Pinpoint the cell where the given text exists, returning its [X, Y] midpoint coordinate. 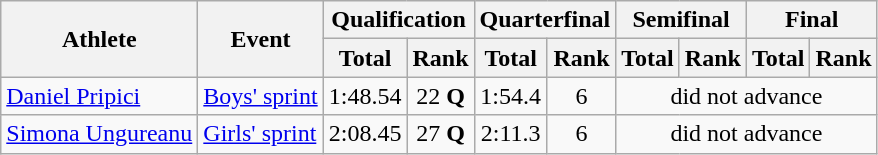
Semifinal [682, 20]
Simona Ungureanu [100, 134]
Event [260, 39]
Qualification [398, 20]
27 Q [440, 134]
Girls' sprint [260, 134]
Boys' sprint [260, 96]
Daniel Pripici [100, 96]
1:48.54 [365, 96]
Final [812, 20]
Athlete [100, 39]
2:11.3 [510, 134]
2:08.45 [365, 134]
1:54.4 [510, 96]
22 Q [440, 96]
Quarterfinal [545, 20]
